Pinpoint the cell where the given text exists, returning its (X, Y) midpoint coordinate. 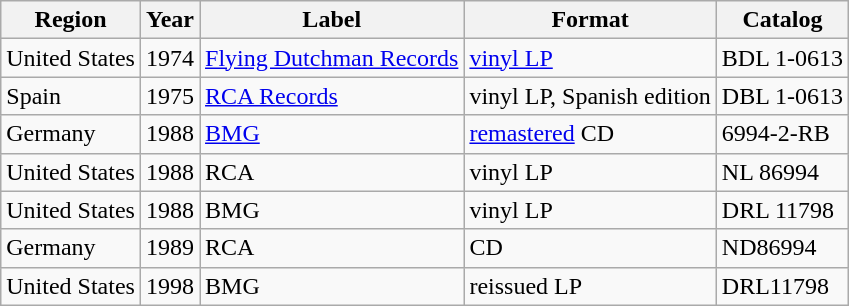
DRL 11798 (782, 210)
vinyl LP, Spanish edition (590, 96)
CD (590, 248)
DBL 1-0613 (782, 96)
DRL11798 (782, 286)
1974 (170, 58)
reissued LP (590, 286)
NL 86994 (782, 172)
Region (71, 20)
RCA Records (332, 96)
6994-2-RB (782, 134)
ND86994 (782, 248)
1989 (170, 248)
1975 (170, 96)
Year (170, 20)
BDL 1-0613 (782, 58)
Catalog (782, 20)
1998 (170, 286)
Format (590, 20)
Spain (71, 96)
Label (332, 20)
Flying Dutchman Records (332, 58)
remastered CD (590, 134)
